Provide the (x, y) coordinate of the cell's center where the given text is located.  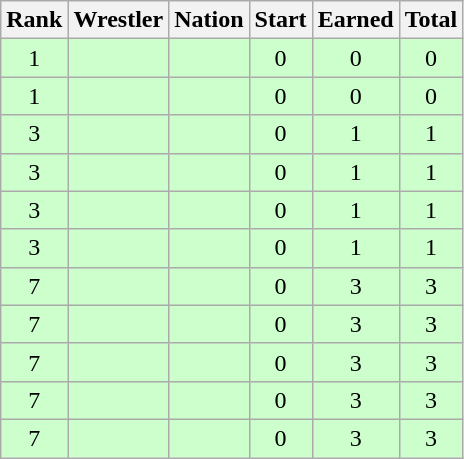
Nation (209, 20)
Wrestler (118, 20)
Start (280, 20)
Earned (356, 20)
Rank (34, 20)
Total (431, 20)
